Pinpoint the cell where the given text exists, returning its (x, y) midpoint coordinate. 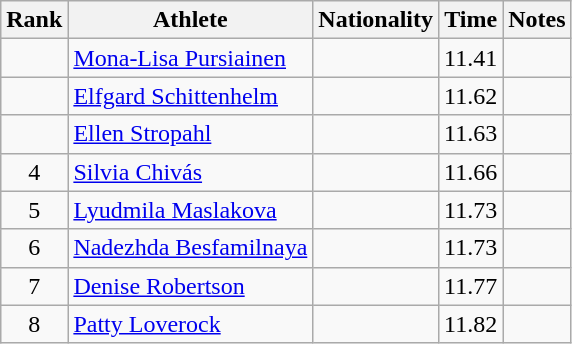
11.62 (471, 96)
Denise Robertson (190, 286)
11.77 (471, 286)
Rank (34, 20)
Silvia Chivás (190, 172)
Elfgard Schittenhelm (190, 96)
Athlete (190, 20)
8 (34, 324)
11.63 (471, 134)
5 (34, 210)
11.41 (471, 58)
4 (34, 172)
7 (34, 286)
Patty Loverock (190, 324)
6 (34, 248)
11.82 (471, 324)
Nationality (376, 20)
11.66 (471, 172)
Lyudmila Maslakova (190, 210)
Mona-Lisa Pursiainen (190, 58)
Nadezhda Besfamilnaya (190, 248)
Time (471, 20)
Notes (537, 20)
Ellen Stropahl (190, 134)
